Extract the [X, Y] coordinate from the center of the cell holding the provided text.  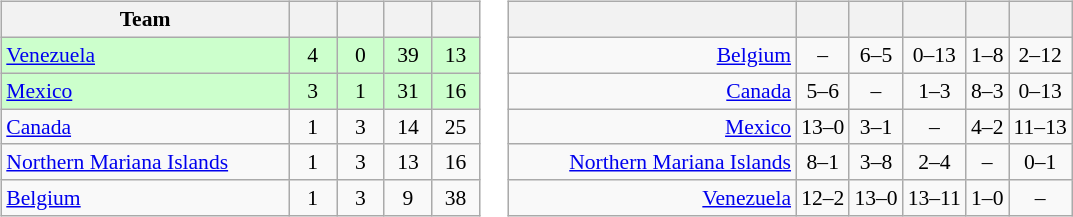
13–11 [934, 198]
1–8 [988, 55]
6–5 [876, 55]
31 [408, 91]
4–2 [988, 127]
3–1 [876, 127]
5–6 [822, 91]
1–0 [988, 198]
9 [408, 198]
8–1 [822, 162]
14 [408, 127]
12–2 [822, 198]
8–3 [988, 91]
11–13 [1040, 127]
1–3 [934, 91]
39 [408, 55]
2–4 [934, 162]
38 [456, 198]
2–12 [1040, 55]
3–8 [876, 162]
0–1 [1040, 162]
25 [456, 127]
0 [360, 55]
4 [313, 55]
Team [145, 20]
